Pinpoint the cell where the given text exists, returning its [x, y] midpoint coordinate. 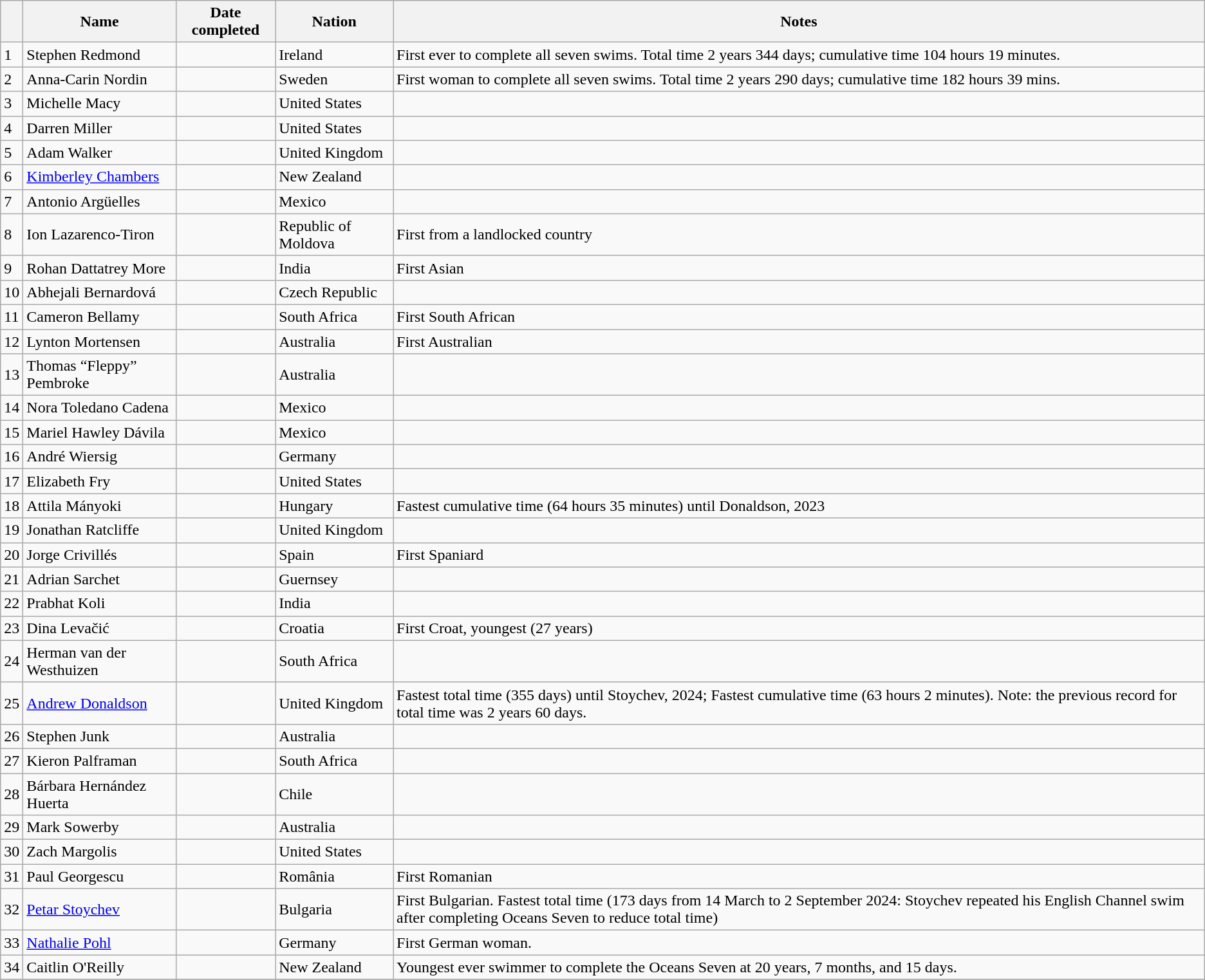
Youngest ever swimmer to complete the Oceans Seven at 20 years, 7 months, and 15 days. [798, 967]
14 [12, 408]
Guernsey [335, 579]
Anna-Carin Nordin [100, 79]
12 [12, 342]
23 [12, 628]
Elizabeth Fry [100, 481]
28 [12, 794]
Andrew Donaldson [100, 703]
Cameron Bellamy [100, 317]
4 [12, 128]
17 [12, 481]
Nation [335, 22]
Attila Mányoki [100, 506]
Herman van der Westhuizen [100, 661]
Sweden [335, 79]
Chile [335, 794]
Prabhat Koli [100, 604]
Caitlin O'Reilly [100, 967]
Michelle Macy [100, 104]
3 [12, 104]
29 [12, 827]
Notes [798, 22]
Antonio Argüelles [100, 201]
9 [12, 268]
10 [12, 292]
Stephen Junk [100, 736]
Hungary [335, 506]
Mariel Hawley Dávila [100, 432]
Fastest cumulative time (64 hours 35 minutes) until Donaldson, 2023 [798, 506]
André Wiersig [100, 457]
First Spaniard [798, 555]
Stephen Redmond [100, 55]
Paul Georgescu [100, 876]
34 [12, 967]
Croatia [335, 628]
Rohan Dattatrey More [100, 268]
Adrian Sarchet [100, 579]
21 [12, 579]
Jorge Crivillés [100, 555]
Nora Toledano Cadena [100, 408]
Czech Republic [335, 292]
22 [12, 604]
Petar Stoychev [100, 910]
33 [12, 943]
18 [12, 506]
30 [12, 852]
Jonathan Ratcliffe [100, 530]
5 [12, 153]
27 [12, 761]
26 [12, 736]
32 [12, 910]
2 [12, 79]
20 [12, 555]
Kimberley Chambers [100, 177]
First Croat, youngest (27 years) [798, 628]
13 [12, 374]
First South African [798, 317]
Zach Margolis [100, 852]
First German woman. [798, 943]
1 [12, 55]
Abhejali Bernardová [100, 292]
8 [12, 234]
First Romanian [798, 876]
First from a landlocked country [798, 234]
15 [12, 432]
24 [12, 661]
19 [12, 530]
Ireland [335, 55]
First Australian [798, 342]
11 [12, 317]
Ion Lazarenco-Tiron [100, 234]
Lynton Mortensen [100, 342]
Republic of Moldova [335, 234]
Mark Sowerby [100, 827]
7 [12, 201]
First ever to complete all seven swims. Total time 2 years 344 days; cumulative time 104 hours 19 minutes. [798, 55]
Bulgaria [335, 910]
First Asian [798, 268]
6 [12, 177]
Name [100, 22]
31 [12, 876]
Date completed [225, 22]
Kieron Palframan [100, 761]
Darren Miller [100, 128]
Dina Levačić [100, 628]
România [335, 876]
Nathalie Pohl [100, 943]
Bárbara Hernández Huerta [100, 794]
Spain [335, 555]
First woman to complete all seven swims. Total time 2 years 290 days; cumulative time 182 hours 39 mins. [798, 79]
Thomas “Fleppy” Pembroke [100, 374]
25 [12, 703]
Adam Walker [100, 153]
16 [12, 457]
